Output the (x, y) coordinate of the center of the cell containing the given text.  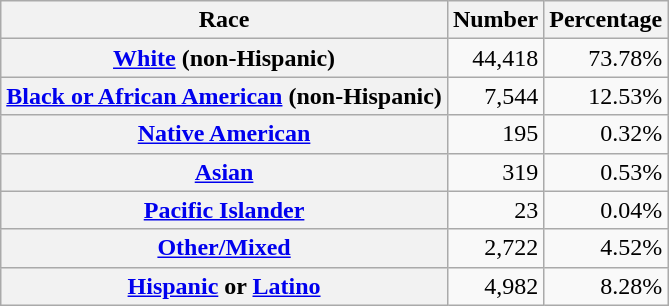
4,982 (495, 286)
Hispanic or Latino (224, 286)
Native American (224, 134)
Pacific Islander (224, 210)
73.78% (606, 58)
White (non-Hispanic) (224, 58)
Percentage (606, 20)
0.04% (606, 210)
319 (495, 172)
0.53% (606, 172)
23 (495, 210)
4.52% (606, 248)
Race (224, 20)
195 (495, 134)
Number (495, 20)
2,722 (495, 248)
Other/Mixed (224, 248)
Asian (224, 172)
Black or African American (non-Hispanic) (224, 96)
44,418 (495, 58)
0.32% (606, 134)
7,544 (495, 96)
12.53% (606, 96)
8.28% (606, 286)
